Provide the [x, y] coordinate of the cell's center where the given text is located.  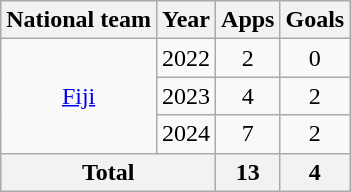
2023 [186, 96]
0 [315, 58]
2024 [186, 134]
2022 [186, 58]
Apps [248, 20]
Year [186, 20]
Goals [315, 20]
National team [79, 20]
Total [108, 172]
7 [248, 134]
13 [248, 172]
Fiji [79, 96]
